Provide the (x, y) coordinate of the cell's center where the given text is located.  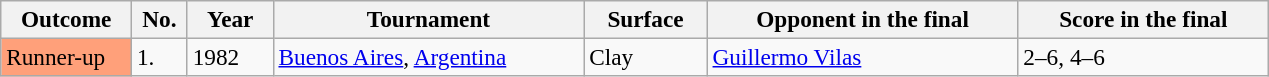
Tournament (428, 19)
Score in the final (1144, 19)
1. (160, 57)
Guillermo Vilas (862, 57)
2–6, 4–6 (1144, 57)
No. (160, 19)
1982 (230, 57)
Surface (646, 19)
Runner-up (66, 57)
Outcome (66, 19)
Clay (646, 57)
Opponent in the final (862, 19)
Buenos Aires, Argentina (428, 57)
Year (230, 19)
